Identify which cell holds the provided text, then report its [X, Y] central coordinate. 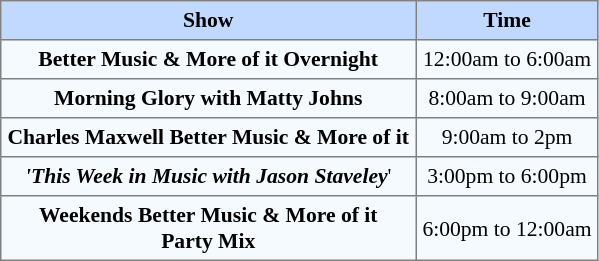
12:00am to 6:00am [508, 60]
'This Week in Music with Jason Staveley' [208, 176]
Weekends Better Music & More of it Party Mix [208, 228]
9:00am to 2pm [508, 138]
Better Music & More of it Overnight [208, 60]
Show [208, 20]
6:00pm to 12:00am [508, 228]
Time [508, 20]
Morning Glory with Matty Johns [208, 98]
Charles Maxwell Better Music & More of it [208, 138]
8:00am to 9:00am [508, 98]
3:00pm to 6:00pm [508, 176]
